Determine the [X, Y] coordinate at the center of the cell enclosing the given text.  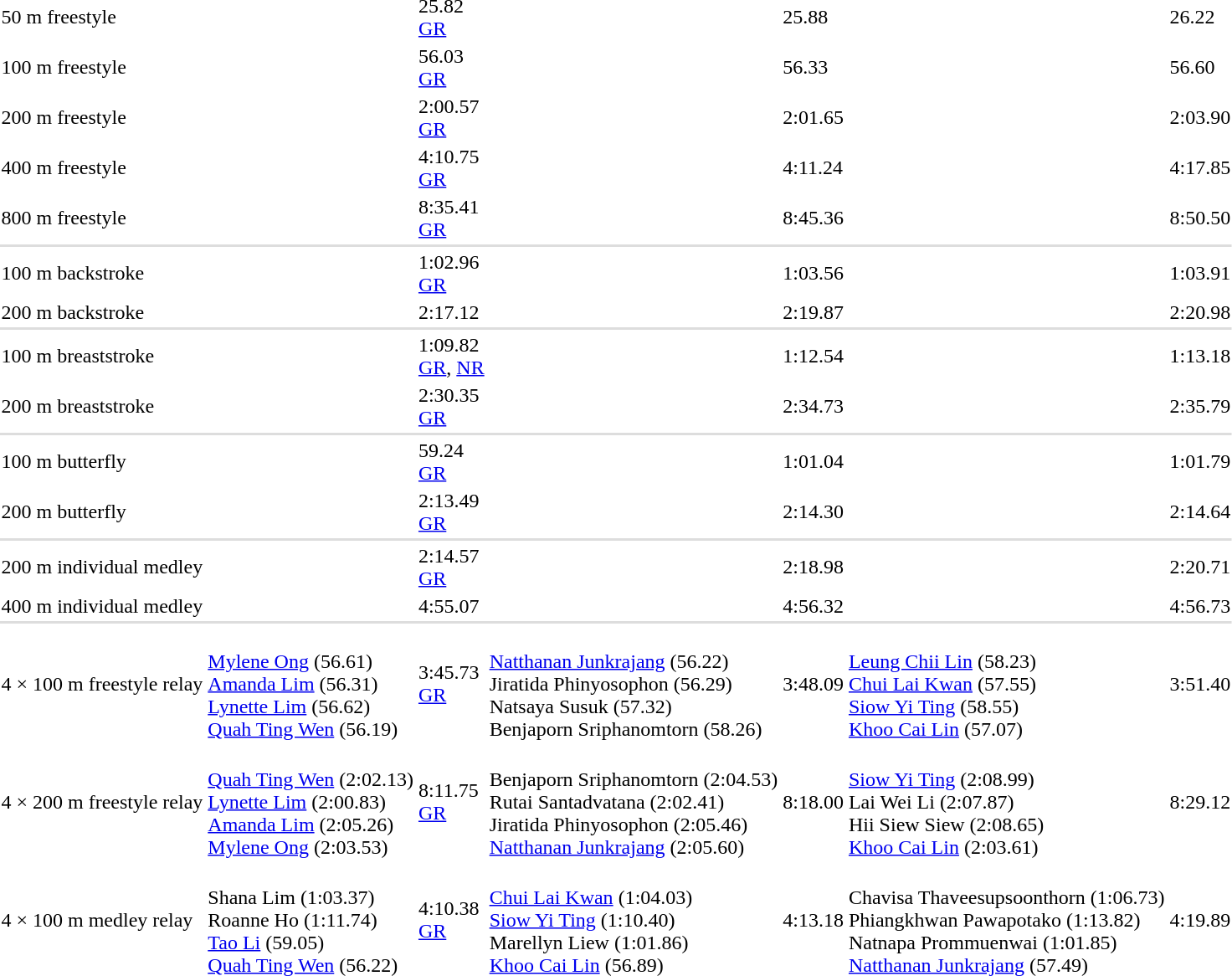
4:55.07 [451, 606]
200 m breaststroke [102, 407]
Natthanan Junkrajang (56.22) Jiratida Phinyosophon (56.29) Natsaya Susuk (57.32) Benjaporn Sriphanomtorn (58.26) [634, 684]
2:01.65 [814, 117]
56.03 GR [451, 67]
800 m freestyle [102, 218]
8:29.12 [1200, 802]
2:34.73 [814, 407]
2:03.90 [1200, 117]
4:11.24 [814, 167]
8:18.00 [814, 802]
4:56.73 [1200, 606]
1:02.96 GR [451, 273]
3:51.40 [1200, 684]
2:30.35 GR [451, 407]
3:48.09 [814, 684]
Mylene Ong (56.61) Amanda Lim (56.31) Lynette Lim (56.62) Quah Ting Wen (56.19) [311, 684]
2:19.87 [814, 312]
1:09.82 GR, NR [451, 357]
200 m backstroke [102, 312]
Quah Ting Wen (2:02.13) Lynette Lim (2:00.83) Amanda Lim (2:05.26) Mylene Ong (2:03.53) [311, 802]
400 m freestyle [102, 167]
4:17.85 [1200, 167]
1:13.18 [1200, 357]
4:56.32 [814, 606]
2:18.98 [814, 568]
2:20.98 [1200, 312]
2:20.71 [1200, 568]
2:35.79 [1200, 407]
Benjaporn Sriphanomtorn (2:04.53) Rutai Santadvatana (2:02.41) Jiratida Phinyosophon (2:05.46) Natthanan Junkrajang (2:05.60) [634, 802]
200 m individual medley [102, 568]
100 m backstroke [102, 273]
56.33 [814, 67]
8:50.50 [1200, 218]
200 m butterfly [102, 512]
2:00.57 GR [451, 117]
8:11.75 GR [451, 802]
4:10.75 GR [451, 167]
4 × 200 m freestyle relay [102, 802]
59.24 GR [451, 462]
100 m butterfly [102, 462]
2:17.12 [451, 312]
200 m freestyle [102, 117]
1:01.79 [1200, 462]
2:14.64 [1200, 512]
1:12.54 [814, 357]
4 × 100 m freestyle relay [102, 684]
56.60 [1200, 67]
3:45.73 GR [451, 684]
400 m individual medley [102, 606]
Siow Yi Ting (2:08.99) Lai Wei Li (2:07.87) Hii Siew Siew (2:08.65) Khoo Cai Lin (2:03.61) [1006, 802]
1:01.04 [814, 462]
Leung Chii Lin (58.23) Chui Lai Kwan (57.55) Siow Yi Ting (58.55) Khoo Cai Lin (57.07) [1006, 684]
2:13.49 GR [451, 512]
8:35.41 GR [451, 218]
100 m breaststroke [102, 357]
1:03.56 [814, 273]
8:45.36 [814, 218]
2:14.30 [814, 512]
2:14.57 GR [451, 568]
100 m freestyle [102, 67]
1:03.91 [1200, 273]
